Extract the (X, Y) coordinate from the center of the cell holding the provided text.  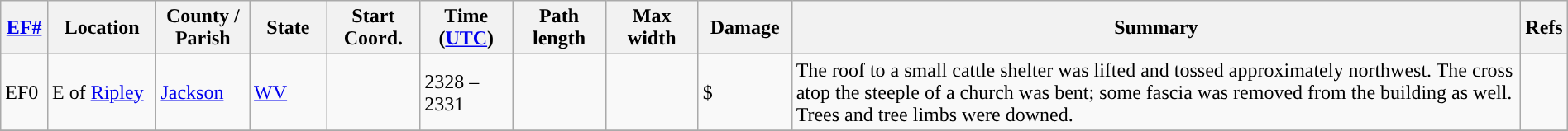
E of Ripley (101, 92)
Jackson (203, 92)
Location (101, 28)
$ (744, 92)
2328 – 2331 (466, 92)
State (289, 28)
EF0 (25, 92)
Summary (1156, 28)
EF# (25, 28)
Max width (652, 28)
Refs (1545, 28)
Damage (744, 28)
County / Parish (203, 28)
Time (UTC) (466, 28)
Path length (559, 28)
Start Coord. (373, 28)
WV (289, 92)
